Search for the cell housing the specified text and yield its [x, y] center coordinate. 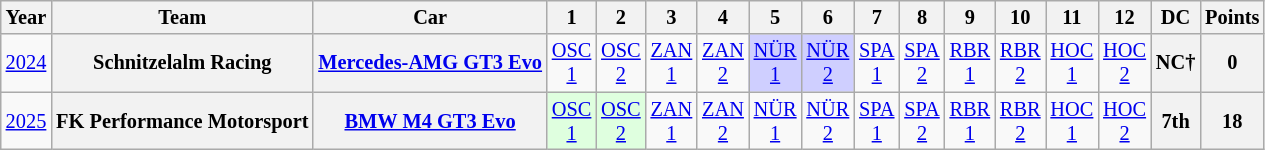
9 [970, 17]
2025 [26, 121]
NC† [1176, 63]
Schnitzelalm Racing [182, 63]
5 [776, 17]
2024 [26, 63]
Car [430, 17]
12 [1124, 17]
FK Performance Motorsport [182, 121]
2 [620, 17]
6 [828, 17]
7 [876, 17]
0 [1232, 63]
Year [26, 17]
18 [1232, 121]
Points [1232, 17]
4 [723, 17]
BMW M4 GT3 Evo [430, 121]
DC [1176, 17]
10 [1020, 17]
Team [182, 17]
3 [672, 17]
8 [922, 17]
Mercedes-AMG GT3 Evo [430, 63]
11 [1072, 17]
7th [1176, 121]
1 [572, 17]
